Search for the cell housing the specified text and yield its (X, Y) center coordinate. 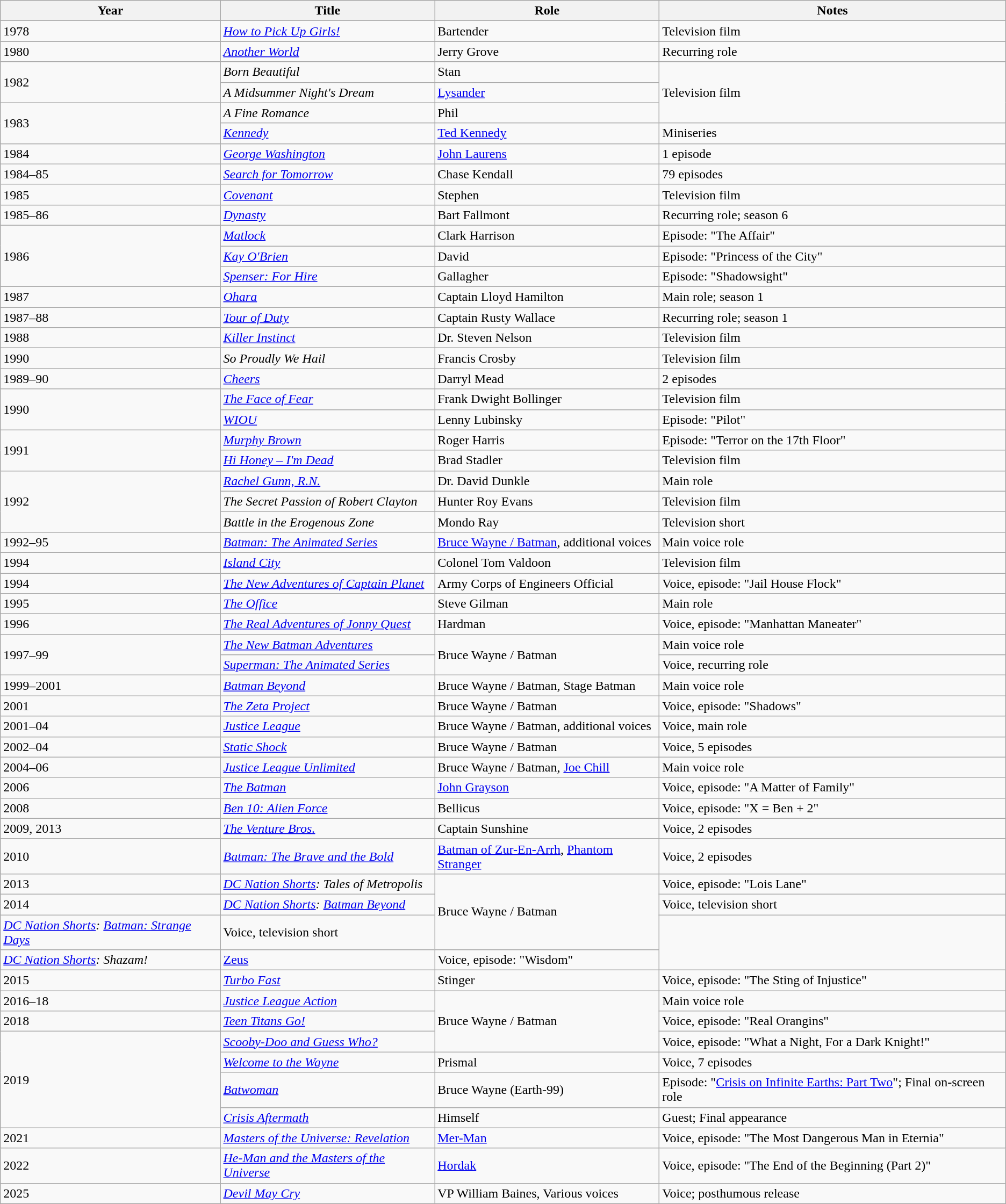
Chase Kendall (547, 174)
Justice League (328, 726)
1996 (111, 624)
1982 (111, 82)
1985–86 (111, 215)
2006 (111, 788)
VP William Baines, Various voices (547, 1193)
Crisis Aftermath (328, 1118)
Bartender (547, 31)
Voice, 7 episodes (832, 1062)
The Zeta Project (328, 706)
1989–90 (111, 379)
Jerry Grove (547, 52)
1984 (111, 154)
Hardman (547, 624)
Rachel Gunn, R.N. (328, 481)
Born Beautiful (328, 72)
Battle in the Erogenous Zone (328, 522)
2018 (111, 1021)
The Venture Bros. (328, 828)
2025 (111, 1193)
John Laurens (547, 154)
Bruce Wayne (Earth-99) (547, 1090)
1991 (111, 450)
Voice, episode: "A Matter of Family" (832, 788)
Cheers (328, 379)
Voice, episode: "The Most Dangerous Man in Eternia" (832, 1138)
Recurring role; season 6 (832, 215)
1987–88 (111, 318)
Main role; season 1 (832, 297)
Role (547, 11)
Dr. David Dunkle (547, 481)
Ben 10: Alien Force (328, 808)
Justice League Action (328, 1001)
Mondo Ray (547, 522)
2015 (111, 980)
Clark Harrison (547, 235)
Spenser: For Hire (328, 277)
Recurring role; season 1 (832, 318)
Captain Sunshine (547, 828)
Scooby-Doo and Guess Who? (328, 1042)
DC Nation Shorts: Shazam! (111, 960)
Superman: The Animated Series (328, 665)
Island City (328, 563)
Voice, episode: "X = Ben + 2" (832, 808)
Devil May Cry (328, 1193)
Miniseries (832, 133)
Voice, episode: "Shadows" (832, 706)
DC Nation Shorts: Tales of Metropolis (328, 884)
Frank Dwight Bollinger (547, 399)
The Office (328, 604)
DC Nation Shorts: Batman: Strange Days (111, 932)
George Washington (328, 154)
Ted Kennedy (547, 133)
David (547, 256)
Kennedy (328, 133)
A Midsummer Night's Dream (328, 92)
The Real Adventures of Jonny Quest (328, 624)
2021 (111, 1138)
1997–99 (111, 655)
So Proudly We Hail (328, 358)
Voice, recurring role (832, 665)
Voice, episode: "What a Night, For a Dark Knight!" (832, 1042)
He-Man and the Masters of the Universe (328, 1166)
Army Corps of Engineers Official (547, 583)
Captain Rusty Wallace (547, 318)
Bart Fallmont (547, 215)
A Fine Romance (328, 113)
2001 (111, 706)
1 episode (832, 154)
2013 (111, 884)
Murphy Brown (328, 440)
Turbo Fast (328, 980)
Voice, episode: "Wisdom" (547, 960)
Recurring role (832, 52)
Matlock (328, 235)
Francis Crosby (547, 358)
2009, 2013 (111, 828)
The Secret Passion of Robert Clayton (328, 501)
2008 (111, 808)
Dynasty (328, 215)
Episode: "The Affair" (832, 235)
Ohara (328, 297)
Prismal (547, 1062)
Voice, episode: "Manhattan Maneater" (832, 624)
Batwoman (328, 1090)
1999–2001 (111, 686)
DC Nation Shorts: Batman Beyond (328, 904)
Stinger (547, 980)
1978 (111, 31)
Voice, episode: "The Sting of Injustice" (832, 980)
Lysander (547, 92)
Colonel Tom Valdoon (547, 563)
Captain Lloyd Hamilton (547, 297)
Lenny Lubinsky (547, 420)
2002–04 (111, 747)
The Batman (328, 788)
The New Batman Adventures (328, 645)
Episode: "Pilot" (832, 420)
Bruce Wayne / Batman, Stage Batman (547, 686)
1988 (111, 338)
Voice, 5 episodes (832, 747)
1992–95 (111, 542)
1987 (111, 297)
Hordak (547, 1166)
Zeus (328, 960)
2022 (111, 1166)
Bruce Wayne / Batman, Joe Chill (547, 767)
79 episodes (832, 174)
1995 (111, 604)
2014 (111, 904)
Phil (547, 113)
Justice League Unlimited (328, 767)
The New Adventures of Captain Planet (328, 583)
Masters of the Universe: Revelation (328, 1138)
Stephen (547, 194)
Voice, episode: "Real Orangins" (832, 1021)
Roger Harris (547, 440)
WIOU (328, 420)
Dr. Steven Nelson (547, 338)
Television short (832, 522)
Episode: "Crisis on Infinite Earths: Part Two"; Final on-screen role (832, 1090)
Notes (832, 11)
Search for Tomorrow (328, 174)
Batman: The Brave and the Bold (328, 856)
Year (111, 11)
Himself (547, 1118)
Voice, episode: "The End of the Beginning (Part 2)" (832, 1166)
Hi Honey – I'm Dead (328, 460)
Voice, main role (832, 726)
1986 (111, 256)
Voice; posthumous release (832, 1193)
Static Shock (328, 747)
Batman: The Animated Series (328, 542)
Mer-Man (547, 1138)
Covenant (328, 194)
2019 (111, 1080)
Steve Gilman (547, 604)
Kay O'Brien (328, 256)
2010 (111, 856)
Voice, episode: "Lois Lane" (832, 884)
Batman Beyond (328, 686)
Teen Titans Go! (328, 1021)
Tour of Duty (328, 318)
Voice, episode: "Jail House Flock" (832, 583)
2001–04 (111, 726)
Gallagher (547, 277)
Episode: "Shadowsight" (832, 277)
1983 (111, 123)
Episode: "Terror on the 17th Floor" (832, 440)
1980 (111, 52)
John Grayson (547, 788)
Guest; Final appearance (832, 1118)
Hunter Roy Evans (547, 501)
1985 (111, 194)
Darryl Mead (547, 379)
The Face of Fear (328, 399)
Title (328, 11)
2 episodes (832, 379)
Welcome to the Wayne (328, 1062)
Stan (547, 72)
1984–85 (111, 174)
Brad Stadler (547, 460)
Bellicus (547, 808)
Killer Instinct (328, 338)
How to Pick Up Girls! (328, 31)
1992 (111, 501)
2004–06 (111, 767)
Another World (328, 52)
Batman of Zur-En-Arrh, Phantom Stranger (547, 856)
2016–18 (111, 1001)
Episode: "Princess of the City" (832, 256)
